Return (x, y) of the center of cell containing provided text 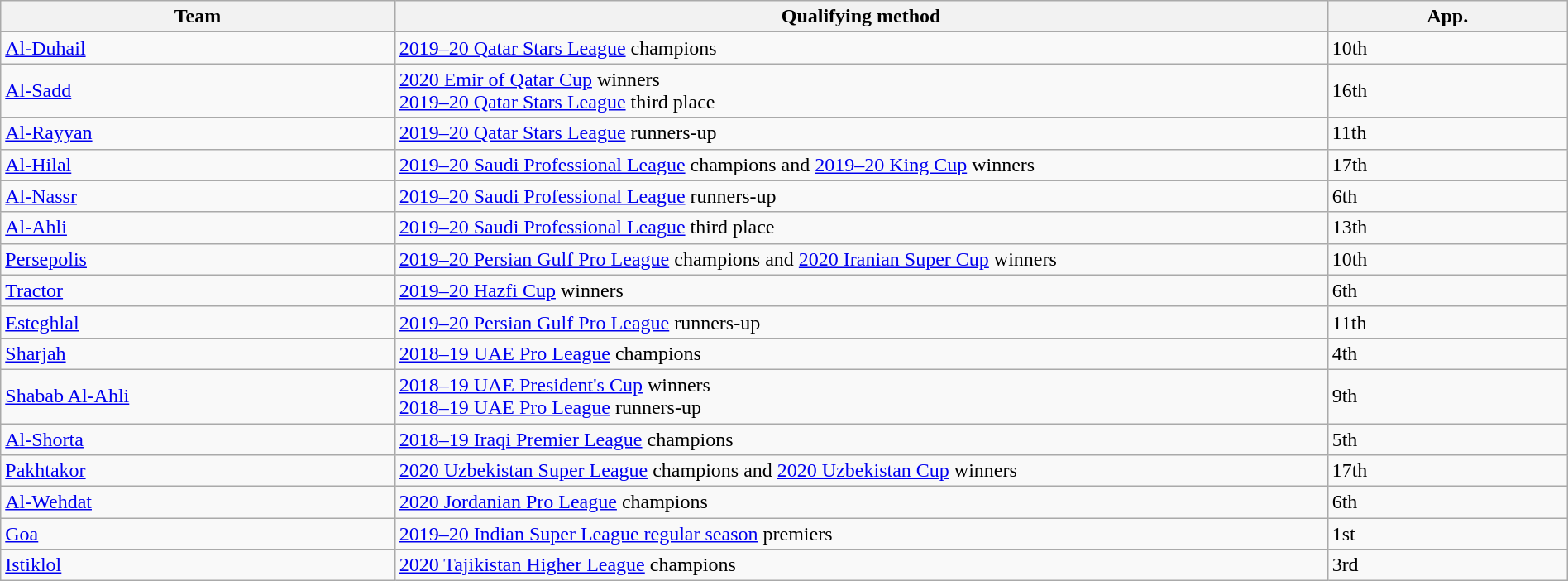
Al-Ahli (198, 228)
2020 Tajikistan Higher League champions (861, 565)
Al-Duhail (198, 48)
9th (1447, 396)
Al-Hilal (198, 165)
2020 Uzbekistan Super League champions and 2020 Uzbekistan Cup winners (861, 471)
Al-Sadd (198, 91)
Esteghlal (198, 322)
13th (1447, 228)
2019–20 Qatar Stars League champions (861, 48)
2019–20 Indian Super League regular season premiers (861, 534)
Al-Rayyan (198, 133)
Shabab Al-Ahli (198, 396)
2018–19 UAE President's Cup winners2018–19 UAE Pro League runners-up (861, 396)
Team (198, 17)
2018–19 UAE Pro League champions (861, 353)
2019–20 Persian Gulf Pro League champions and 2020 Iranian Super Cup winners (861, 259)
3rd (1447, 565)
Al-Nassr (198, 196)
Sharjah (198, 353)
Tractor (198, 290)
Al-Shorta (198, 439)
2019–20 Saudi Professional League champions and 2019–20 King Cup winners (861, 165)
2019–20 Qatar Stars League runners-up (861, 133)
1st (1447, 534)
16th (1447, 91)
2020 Jordanian Pro League champions (861, 502)
Istiklol (198, 565)
Persepolis (198, 259)
4th (1447, 353)
Pakhtakor (198, 471)
Al-Wehdat (198, 502)
2019–20 Saudi Professional League runners-up (861, 196)
5th (1447, 439)
2019–20 Hazfi Cup winners (861, 290)
2019–20 Persian Gulf Pro League runners-up (861, 322)
2020 Emir of Qatar Cup winners2019–20 Qatar Stars League third place (861, 91)
Qualifying method (861, 17)
2019–20 Saudi Professional League third place (861, 228)
Goa (198, 534)
2018–19 Iraqi Premier League champions (861, 439)
App. (1447, 17)
